Provide the [X, Y] coordinate of the cell's center where the given text is located.  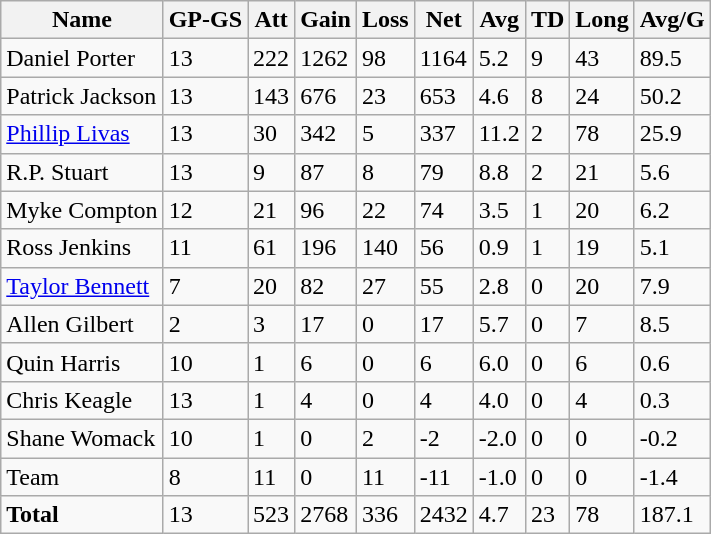
11.2 [499, 134]
5.7 [499, 324]
TD [547, 20]
79 [444, 172]
25.9 [672, 134]
27 [385, 286]
30 [272, 134]
143 [272, 96]
Allen Gilbert [82, 324]
96 [326, 210]
Avg [499, 20]
56 [444, 248]
4.7 [499, 515]
653 [444, 96]
2432 [444, 515]
Total [82, 515]
Att [272, 20]
Gain [326, 20]
R.P. Stuart [82, 172]
0.9 [499, 248]
196 [326, 248]
5 [385, 134]
8.8 [499, 172]
3.5 [499, 210]
Long [602, 20]
5.6 [672, 172]
Loss [385, 20]
Net [444, 20]
8.5 [672, 324]
222 [272, 58]
GP-GS [205, 20]
Shane Womack [82, 438]
Chris Keagle [82, 400]
0.3 [672, 400]
676 [326, 96]
82 [326, 286]
Name [82, 20]
-11 [444, 477]
19 [602, 248]
-2.0 [499, 438]
-1.0 [499, 477]
Taylor Bennett [82, 286]
Team [82, 477]
-0.2 [672, 438]
0.6 [672, 362]
523 [272, 515]
337 [444, 134]
3 [272, 324]
89.5 [672, 58]
Patrick Jackson [82, 96]
6.2 [672, 210]
61 [272, 248]
55 [444, 286]
Ross Jenkins [82, 248]
Phillip Livas [82, 134]
4.0 [499, 400]
12 [205, 210]
187.1 [672, 515]
6.0 [499, 362]
342 [326, 134]
2.8 [499, 286]
22 [385, 210]
87 [326, 172]
-2 [444, 438]
24 [602, 96]
5.1 [672, 248]
Daniel Porter [82, 58]
7.9 [672, 286]
1164 [444, 58]
43 [602, 58]
4.6 [499, 96]
Quin Harris [82, 362]
2768 [326, 515]
98 [385, 58]
-1.4 [672, 477]
1262 [326, 58]
Myke Compton [82, 210]
74 [444, 210]
Avg/G [672, 20]
336 [385, 515]
5.2 [499, 58]
50.2 [672, 96]
140 [385, 248]
